Extract the [x, y] coordinate from the center of the cell holding the provided text.  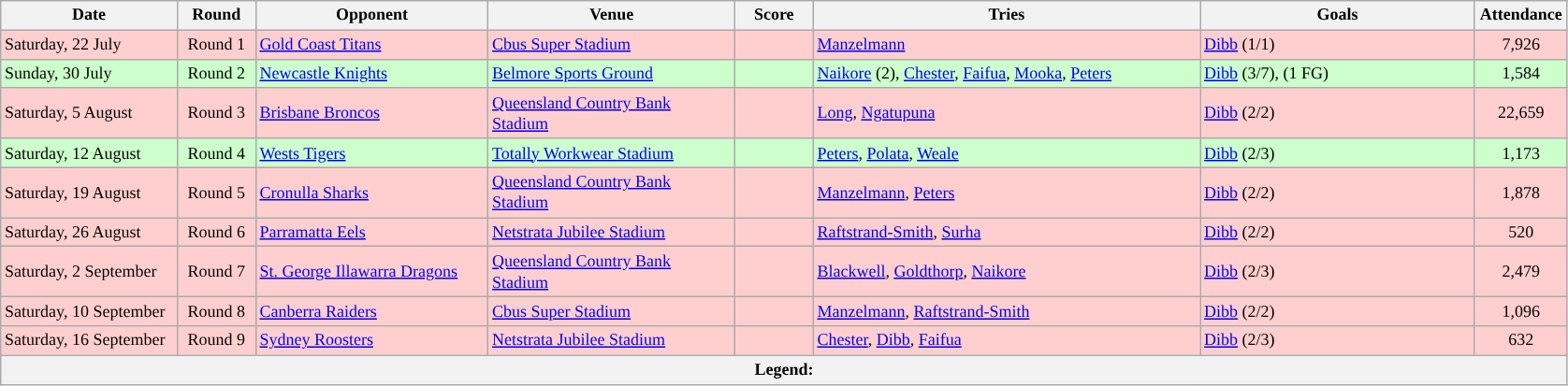
Naikore (2), Chester, Faifua, Mooka, Peters [1007, 73]
Saturday, 12 August [90, 153]
Cronulla Sharks [372, 193]
Round 3 [216, 113]
Opponent [372, 15]
2,479 [1521, 272]
Sydney Roosters [372, 340]
Newcastle Knights [372, 73]
1,584 [1521, 73]
Attendance [1521, 15]
Dibb (1/1) [1338, 45]
Belmore Sports Ground [612, 73]
Venue [612, 15]
Blackwell, Goldthorp, Naikore [1007, 272]
Round [216, 15]
Gold Coast Titans [372, 45]
Goals [1338, 15]
1,173 [1521, 153]
Round 6 [216, 232]
Round 7 [216, 272]
1,096 [1521, 312]
Saturday, 5 August [90, 113]
Round 2 [216, 73]
Date [90, 15]
Round 1 [216, 45]
Saturday, 16 September [90, 340]
Saturday, 10 September [90, 312]
Saturday, 26 August [90, 232]
1,878 [1521, 193]
Canberra Raiders [372, 312]
Parramatta Eels [372, 232]
Raftstrand-Smith, Surha [1007, 232]
22,659 [1521, 113]
520 [1521, 232]
Tries [1007, 15]
Saturday, 22 July [90, 45]
Manzelmann [1007, 45]
Long, Ngatupuna [1007, 113]
632 [1521, 340]
Round 9 [216, 340]
Sunday, 30 July [90, 73]
Dibb (3/7), (1 FG) [1338, 73]
Chester, Dibb, Faifua [1007, 340]
Manzelmann, Peters [1007, 193]
Score [774, 15]
Peters, Polata, Weale [1007, 153]
Saturday, 2 September [90, 272]
Round 8 [216, 312]
Totally Workwear Stadium [612, 153]
Wests Tigers [372, 153]
Brisbane Broncos [372, 113]
Round 4 [216, 153]
Round 5 [216, 193]
St. George Illawarra Dragons [372, 272]
Manzelmann, Raftstrand-Smith [1007, 312]
7,926 [1521, 45]
Saturday, 19 August [90, 193]
Legend: [784, 370]
